Determine the (X, Y) coordinate at the center of the cell enclosing the given text.  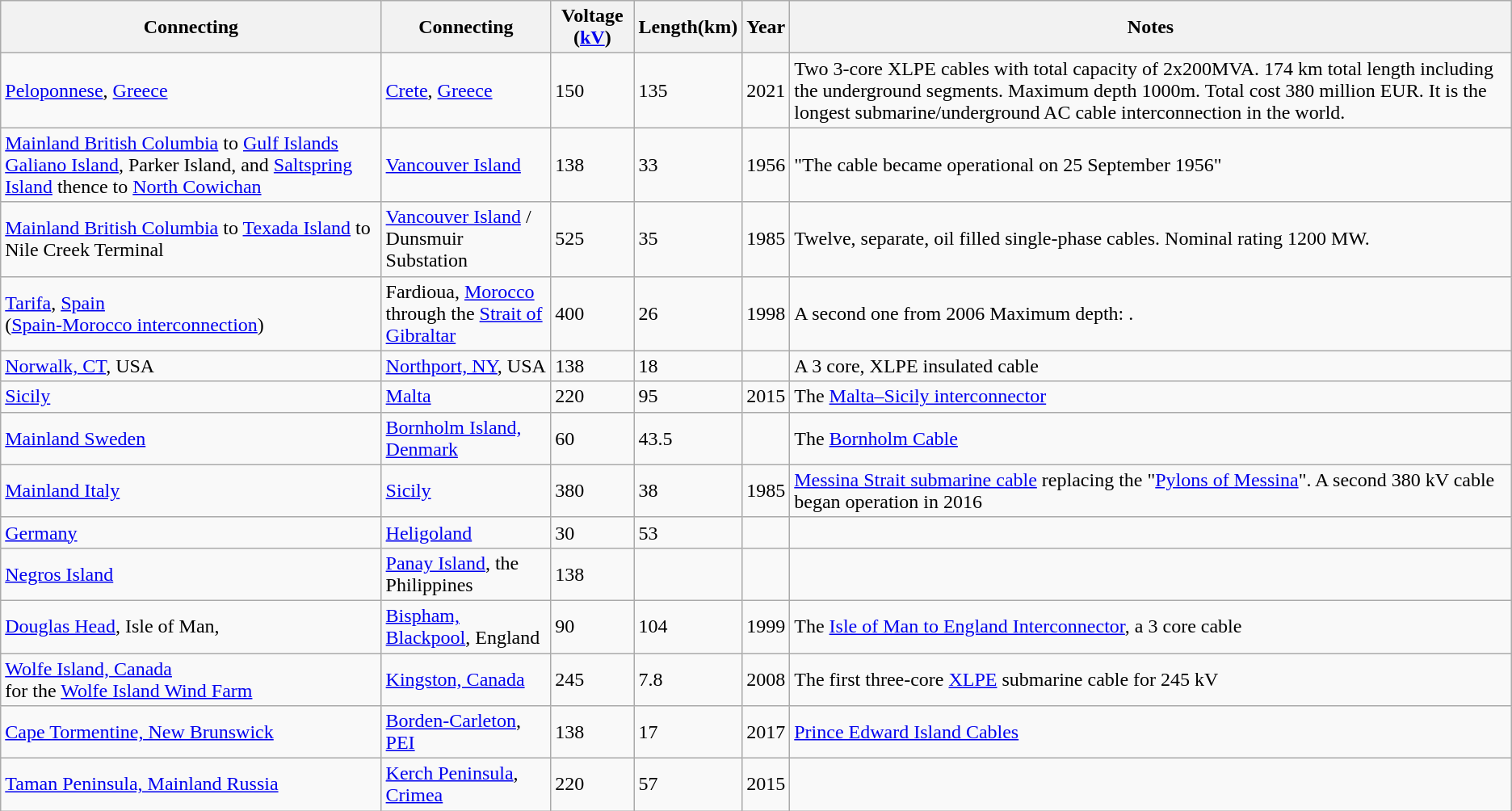
Taman Peninsula, Mainland Russia (191, 785)
Kingston, Canada (466, 679)
Heligoland (466, 532)
95 (688, 397)
26 (688, 313)
A 3 core, XLPE insulated cable (1151, 366)
104 (688, 627)
Year (766, 27)
2021 (766, 90)
The first three-core XLPE submarine cable for 245 kV (1151, 679)
Mainland British Columbia to Texada Island to Nile Creek Terminal (191, 239)
Vancouver Island (466, 165)
7.8 (688, 679)
2017 (766, 732)
18 (688, 366)
Douglas Head, Isle of Man, (191, 627)
Kerch Peninsula, Crimea (466, 785)
The Bornholm Cable (1151, 438)
150 (593, 90)
Bispham, Blackpool, England (466, 627)
Twelve, separate, oil filled single-phase cables. Nominal rating 1200 MW. (1151, 239)
400 (593, 313)
A second one from 2006 Maximum depth: . (1151, 313)
Prince Edward Island Cables (1151, 732)
Borden-Carleton, PEI (466, 732)
Fardioua, Morocco through the Strait of Gibraltar (466, 313)
The Isle of Man to England Interconnector, a 3 core cable (1151, 627)
Malta (466, 397)
Northport, NY, USA (466, 366)
245 (593, 679)
43.5 (688, 438)
Tarifa, Spain (Spain-Morocco interconnection) (191, 313)
Panay Island, the Philippines (466, 574)
Norwalk, CT, USA (191, 366)
380 (593, 491)
Wolfe Island, Canada for the Wolfe Island Wind Farm (191, 679)
Peloponnese, Greece (191, 90)
Bornholm Island, Denmark (466, 438)
33 (688, 165)
53 (688, 532)
Mainland British Columbia to Gulf Islands Galiano Island, Parker Island, and Saltspring Island thence to North Cowichan (191, 165)
60 (593, 438)
30 (593, 532)
1998 (766, 313)
Vancouver Island / Dunsmuir Substation (466, 239)
135 (688, 90)
1999 (766, 627)
1956 (766, 165)
Length(km) (688, 27)
525 (593, 239)
57 (688, 785)
17 (688, 732)
38 (688, 491)
Voltage (kV) (593, 27)
90 (593, 627)
Cape Tormentine, New Brunswick (191, 732)
Mainland Sweden (191, 438)
Notes (1151, 27)
The Malta–Sicily interconnector (1151, 397)
Crete, Greece (466, 90)
Mainland Italy (191, 491)
35 (688, 239)
"The cable became operational on 25 September 1956" (1151, 165)
Messina Strait submarine cable replacing the "Pylons of Messina". A second 380 kV cable began operation in 2016 (1151, 491)
2008 (766, 679)
Negros Island (191, 574)
Germany (191, 532)
